Output the (x, y) coordinate of the center of the cell containing the given text.  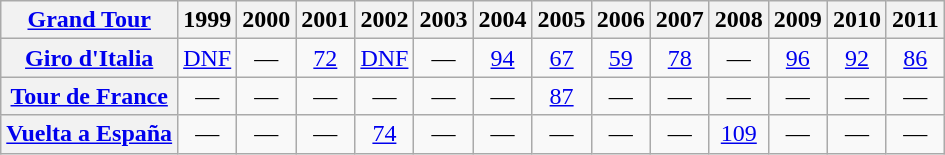
1999 (208, 20)
59 (620, 58)
2008 (738, 20)
2002 (384, 20)
87 (562, 96)
Giro d'Italia (90, 58)
Tour de France (90, 96)
Vuelta a España (90, 134)
2005 (562, 20)
96 (798, 58)
78 (680, 58)
72 (326, 58)
2004 (502, 20)
2000 (266, 20)
86 (915, 58)
2003 (444, 20)
2007 (680, 20)
74 (384, 134)
92 (856, 58)
109 (738, 134)
2009 (798, 20)
67 (562, 58)
94 (502, 58)
Grand Tour (90, 20)
2001 (326, 20)
2006 (620, 20)
2011 (915, 20)
2010 (856, 20)
